From the cell containing the given text, extract its center point as [x, y] coordinate. 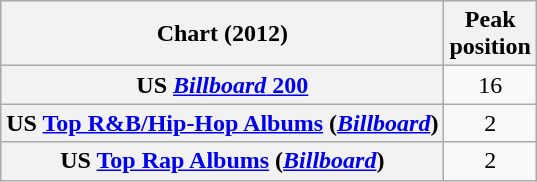
Peakposition [490, 34]
Chart (2012) [222, 34]
16 [490, 85]
US Top Rap Albums (Billboard) [222, 161]
US Billboard 200 [222, 85]
US Top R&B/Hip-Hop Albums (Billboard) [222, 123]
